Find where the given text appears and provide that cell's center as [X, Y] coordinate. 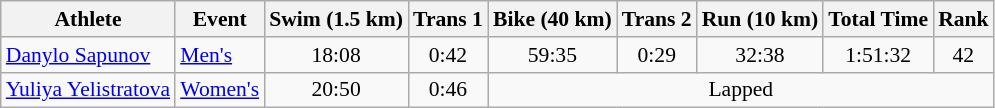
Rank [964, 19]
1:51:32 [878, 55]
0:29 [657, 55]
Total Time [878, 19]
20:50 [336, 90]
Lapped [741, 90]
Bike (40 km) [552, 19]
Men's [220, 55]
Trans 1 [448, 19]
18:08 [336, 55]
0:42 [448, 55]
Yuliya Yelistratova [88, 90]
32:38 [760, 55]
Danylo Sapunov [88, 55]
Trans 2 [657, 19]
Athlete [88, 19]
Swim (1.5 km) [336, 19]
59:35 [552, 55]
Event [220, 19]
Run (10 km) [760, 19]
0:46 [448, 90]
Women's [220, 90]
42 [964, 55]
